Determine the (X, Y) coordinate at the center of the cell enclosing the given text.  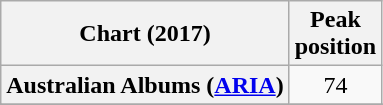
Chart (2017) (145, 34)
Australian Albums (ARIA) (145, 85)
74 (335, 85)
Peak position (335, 34)
